Return (x, y) of the center of cell containing provided text 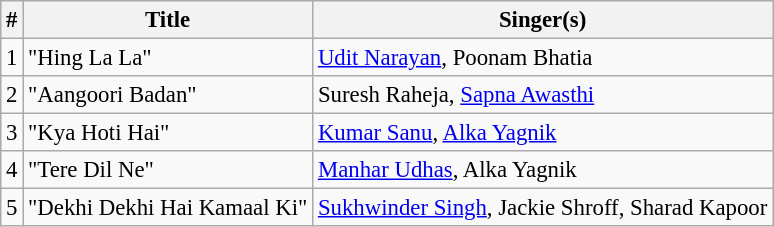
Manhar Udhas, Alka Yagnik (543, 170)
"Tere Dil Ne" (168, 170)
"Hing La La" (168, 58)
Udit Narayan, Poonam Bhatia (543, 58)
4 (12, 170)
Kumar Sanu, Alka Yagnik (543, 133)
"Dekhi Dekhi Hai Kamaal Ki" (168, 208)
"Kya Hoti Hai" (168, 133)
1 (12, 58)
# (12, 20)
Sukhwinder Singh, Jackie Shroff, Sharad Kapoor (543, 208)
Title (168, 20)
5 (12, 208)
2 (12, 95)
"Aangoori Badan" (168, 95)
Suresh Raheja, Sapna Awasthi (543, 95)
3 (12, 133)
Singer(s) (543, 20)
